Locate the cell with the specified text and output its [x, y] center coordinate. 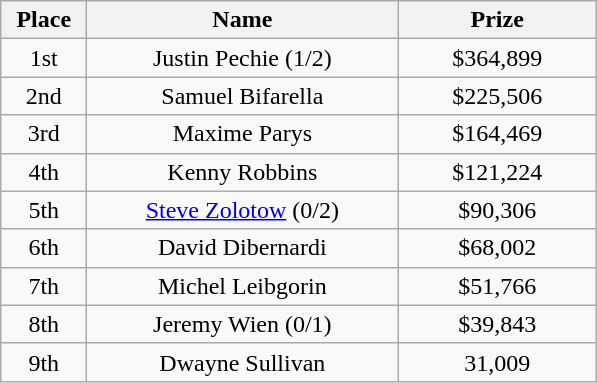
2nd [44, 96]
$225,506 [498, 96]
5th [44, 210]
$364,899 [498, 58]
David Dibernardi [242, 248]
31,009 [498, 362]
9th [44, 362]
Steve Zolotow (0/2) [242, 210]
4th [44, 172]
Dwayne Sullivan [242, 362]
Justin Pechie (1/2) [242, 58]
Jeremy Wien (0/1) [242, 324]
6th [44, 248]
$39,843 [498, 324]
$68,002 [498, 248]
$164,469 [498, 134]
Samuel Bifarella [242, 96]
$51,766 [498, 286]
7th [44, 286]
1st [44, 58]
3rd [44, 134]
$121,224 [498, 172]
Kenny Robbins [242, 172]
$90,306 [498, 210]
Michel Leibgorin [242, 286]
Prize [498, 20]
Maxime Parys [242, 134]
8th [44, 324]
Place [44, 20]
Name [242, 20]
